Find where the given text appears and provide that cell's center as [x, y] coordinate. 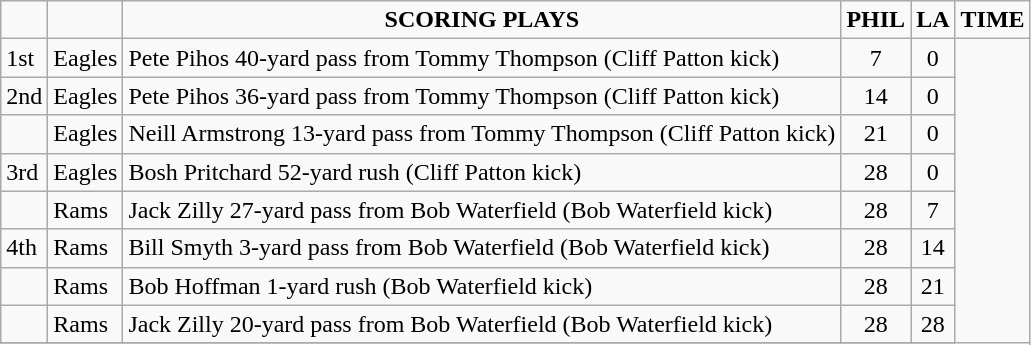
4th [24, 248]
Bosh Pritchard 52-yard rush (Cliff Patton kick) [482, 172]
Bob Hoffman 1-yard rush (Bob Waterfield kick) [482, 286]
Bill Smyth 3-yard pass from Bob Waterfield (Bob Waterfield kick) [482, 248]
Pete Pihos 36-yard pass from Tommy Thompson (Cliff Patton kick) [482, 96]
SCORING PLAYS [482, 20]
LA [933, 20]
2nd [24, 96]
PHIL [876, 20]
Neill Armstrong 13-yard pass from Tommy Thompson (Cliff Patton kick) [482, 134]
Jack Zilly 27-yard pass from Bob Waterfield (Bob Waterfield kick) [482, 210]
3rd [24, 172]
Jack Zilly 20-yard pass from Bob Waterfield (Bob Waterfield kick) [482, 324]
1st [24, 58]
Pete Pihos 40-yard pass from Tommy Thompson (Cliff Patton kick) [482, 58]
TIME [992, 20]
